From the cell containing the given text, extract its center point as (X, Y) coordinate. 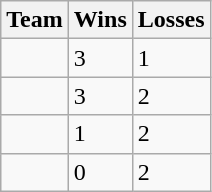
0 (100, 172)
Team (35, 20)
Wins (100, 20)
Losses (171, 20)
